Locate the cell with the specified text and output its [X, Y] center coordinate. 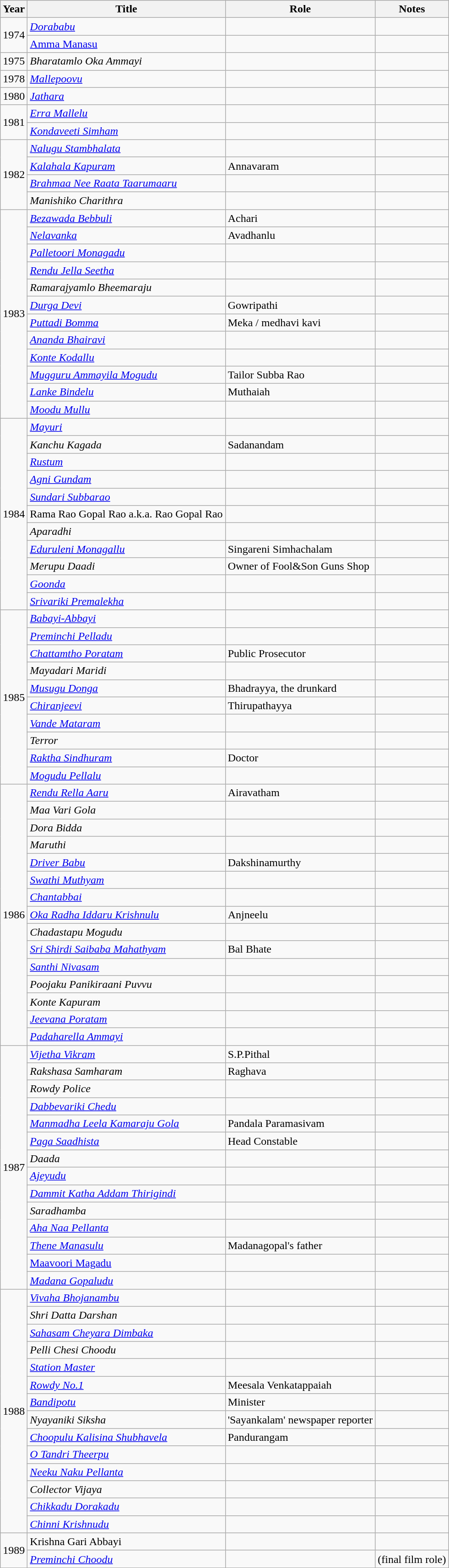
Maa Vari Gola [126, 810]
Annavaram [300, 166]
Avadhanlu [300, 236]
Aha Naa Pellanta [126, 1228]
Merupu Daadi [126, 566]
Mayadari Maridi [126, 671]
Ananda Bhairavi [126, 340]
Rendu Rella Aaru [126, 793]
Collector Vijaya [126, 1489]
Driver Babu [126, 862]
Meesala Venkatappaiah [300, 1385]
1983 [14, 314]
Thirupathayya [300, 706]
1988 [14, 1411]
Mayuri [126, 427]
Nelavanka [126, 236]
Year [14, 9]
Eduruleni Monagallu [126, 549]
Poojaku Panikiraani Puvvu [126, 984]
Chantabbai [126, 897]
Rowdy No.1 [126, 1385]
Muthaiah [300, 392]
Bhadrayya, the drunkard [300, 688]
1978 [14, 79]
Bal Bhate [300, 949]
Chinni Krishnudu [126, 1524]
Jathara [126, 96]
Choopulu Kalisina Shubhavela [126, 1437]
Pandala Paramasivam [300, 1124]
Kanchu Kagada [126, 444]
Bezawada Bebbuli [126, 218]
Chattamtho Poratam [126, 653]
Title [126, 9]
Agni Gundam [126, 479]
Neeku Naku Pellanta [126, 1472]
1981 [14, 122]
Public Prosecutor [300, 653]
Dakshinamurthy [300, 862]
Role [300, 9]
Jeevana Poratam [126, 1019]
Gowripathi [300, 305]
Chiranjeevi [126, 706]
Dammit Katha Addam Thirigindi [126, 1193]
Minister [300, 1402]
Srivariki Premalekha [126, 601]
Maavoori Magadu [126, 1263]
Manmadha Leela Kamaraju Gola [126, 1124]
1987 [14, 1167]
Pandurangam [300, 1437]
Dorababu [126, 27]
1975 [14, 61]
Thene Manasulu [126, 1245]
Pelli Chesi Choodu [126, 1350]
Erra Mallelu [126, 113]
Kondaveeti Simham [126, 131]
Konte Kodallu [126, 357]
Krishna Gari Abbayi [126, 1541]
Ajeyudu [126, 1176]
Vivaha Bhojanambu [126, 1298]
Chadastapu Mogudu [126, 932]
Madanagopal's father [300, 1245]
Tailor Subba Rao [300, 375]
1985 [14, 697]
Musugu Donga [126, 688]
Bharatamlo Oka Ammayi [126, 61]
Ramarajyamlo Bheemaraju [126, 288]
Station Master [126, 1368]
Kalahala Kapuram [126, 166]
Terror [126, 740]
1989 [14, 1550]
'Sayankalam' newspaper reporter [300, 1420]
Raghava [300, 1072]
O Tandri Theerpu [126, 1455]
Lanke Bindelu [126, 392]
Rowdy Police [126, 1089]
Vijetha Vikram [126, 1054]
Achari [300, 218]
Brahmaa Nee Raata Taarumaaru [126, 183]
Moodu Mullu [126, 410]
Sundari Subbarao [126, 496]
Anjneelu [300, 915]
1974 [14, 35]
Palletoori Monagadu [126, 253]
Rustum [126, 462]
Raktha Sindhuram [126, 758]
Padaharella Ammayi [126, 1036]
Saradhamba [126, 1211]
Daada [126, 1158]
Owner of Fool&Son Guns Shop [300, 566]
Bandipotu [126, 1402]
(final film role) [412, 1559]
Head Constable [300, 1141]
1984 [14, 514]
Vande Mataram [126, 723]
Konte Kapuram [126, 1002]
Nyayaniki Siksha [126, 1420]
Puttadi Bomma [126, 323]
Sadanandam [300, 444]
Mugguru Ammayila Mogudu [126, 375]
Sahasam Cheyara Dimbaka [126, 1333]
Rendu Jella Seetha [126, 270]
Preminchi Choodu [126, 1559]
S.P.Pithal [300, 1054]
Goonda [126, 584]
Babayi-Abbayi [126, 619]
1980 [14, 96]
Preminchi Pelladu [126, 636]
Maruthi [126, 845]
Doctor [300, 758]
Singareni Simhachalam [300, 549]
Nalugu Stambhalata [126, 148]
Dabbevariki Chedu [126, 1106]
1986 [14, 915]
Manishiko Charithra [126, 200]
Dora Bidda [126, 828]
Madana Gopaludu [126, 1280]
Mogudu Pellalu [126, 776]
Oka Radha Iddaru Krishnulu [126, 915]
Mallepoovu [126, 79]
Durga Devi [126, 305]
Chikkadu Dorakadu [126, 1507]
Paga Saadhista [126, 1141]
Santhi Nivasam [126, 967]
Rakshasa Samharam [126, 1072]
Aparadhi [126, 532]
Sri Shirdi Saibaba Mahathyam [126, 949]
Meka / medhavi kavi [300, 323]
Shri Datta Darshan [126, 1315]
Airavatham [300, 793]
Swathi Muthyam [126, 880]
1982 [14, 174]
Amma Manasu [126, 44]
Rama Rao Gopal Rao a.k.a. Rao Gopal Rao [126, 514]
Notes [412, 9]
